Determine the (X, Y) coordinate at the center of the cell enclosing the given text.  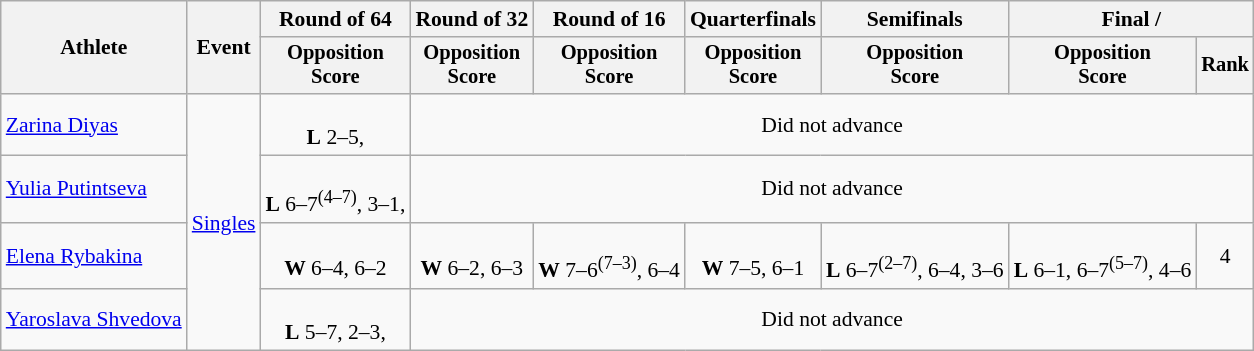
Rank (1225, 66)
Round of 16 (609, 19)
Final / (1132, 19)
Semifinals (915, 19)
L 6–1, 6–7(5–7), 4–6 (1103, 256)
W 6–4, 6–2 (335, 256)
Yulia Putintseva (94, 190)
L 6–7(2–7), 6–4, 3–6 (915, 256)
Singles (224, 222)
L 5–7, 2–3, (335, 320)
Round of 64 (335, 19)
Athlete (94, 48)
Elena Rybakina (94, 256)
Zarina Diyas (94, 124)
L 6–7(4–7), 3–1, (335, 190)
Yaroslava Shvedova (94, 320)
L 2–5, (335, 124)
Round of 32 (472, 19)
W 7–6(7–3), 6–4 (609, 256)
Quarterfinals (753, 19)
W 7–5, 6–1 (753, 256)
W 6–2, 6–3 (472, 256)
4 (1225, 256)
Event (224, 48)
